Capture the cell that displays the provided text and extract its (x, y) central coordinate. 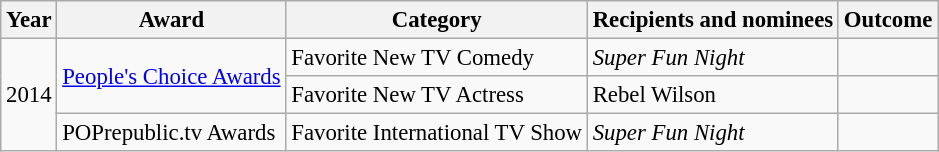
Category (436, 20)
Favorite New TV Comedy (436, 58)
Year (29, 20)
Favorite New TV Actress (436, 95)
Rebel Wilson (712, 95)
2014 (29, 96)
People's Choice Awards (172, 76)
Recipients and nominees (712, 20)
POPrepublic.tv Awards (172, 133)
Favorite International TV Show (436, 133)
Outcome (888, 20)
Award (172, 20)
